Search for the cell housing the specified text and yield its (X, Y) center coordinate. 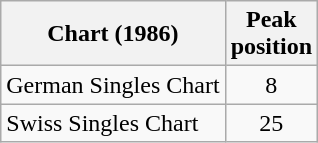
25 (271, 123)
Peakposition (271, 34)
German Singles Chart (113, 85)
Swiss Singles Chart (113, 123)
Chart (1986) (113, 34)
8 (271, 85)
